Determine the [X, Y] coordinate at the center of the cell enclosing the given text.  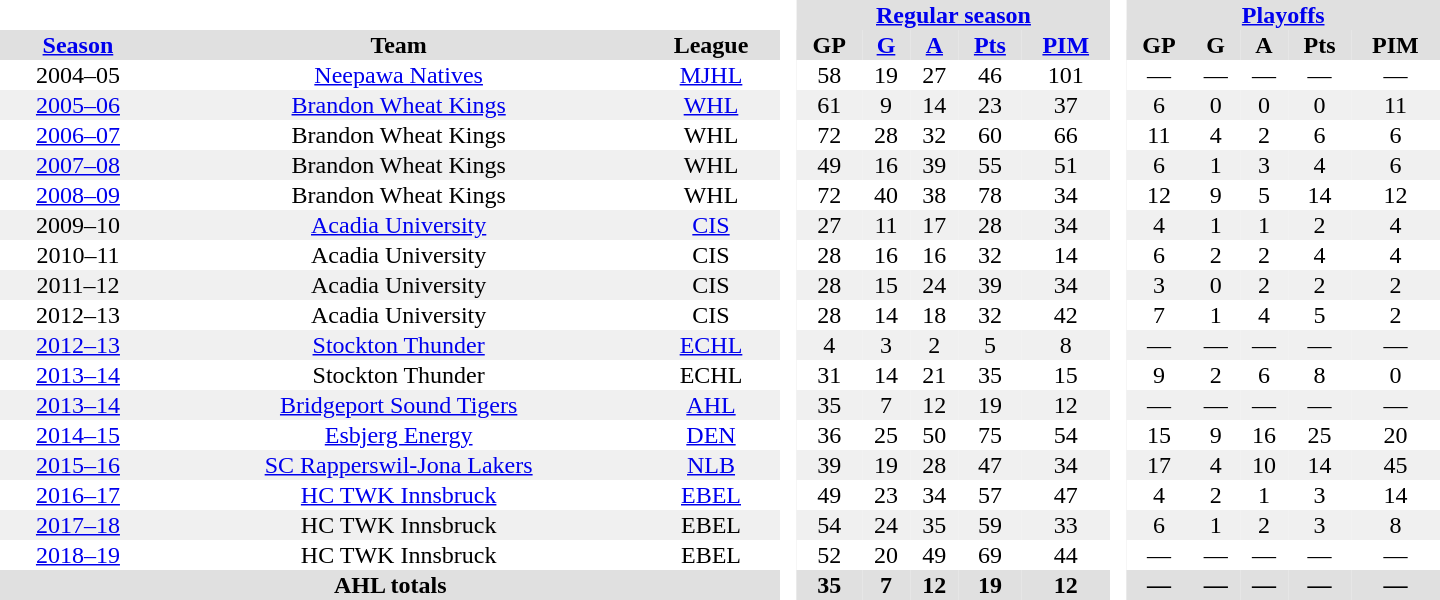
75 [990, 435]
36 [830, 435]
Season [78, 45]
2017–18 [78, 525]
42 [1066, 315]
69 [990, 555]
2011–12 [78, 285]
AHL [710, 405]
Esbjerg Energy [399, 435]
21 [934, 375]
Neepawa Natives [399, 75]
Team [399, 45]
2015–16 [78, 465]
Regular season [954, 15]
60 [990, 135]
18 [934, 315]
51 [1066, 165]
66 [1066, 135]
Playoffs [1283, 15]
38 [934, 195]
61 [830, 105]
2008–09 [78, 195]
52 [830, 555]
2006–07 [78, 135]
DEN [710, 435]
37 [1066, 105]
55 [990, 165]
78 [990, 195]
League [710, 45]
58 [830, 75]
40 [886, 195]
101 [1066, 75]
46 [990, 75]
10 [1264, 465]
MJHL [710, 75]
SC Rapperswil-Jona Lakers [399, 465]
44 [1066, 555]
NLB [710, 465]
57 [990, 495]
45 [1396, 465]
59 [990, 525]
Bridgeport Sound Tigers [399, 405]
2004–05 [78, 75]
2016–17 [78, 495]
2014–15 [78, 435]
2005–06 [78, 105]
31 [830, 375]
2010–11 [78, 255]
AHL totals [390, 585]
2009–10 [78, 225]
33 [1066, 525]
50 [934, 435]
2018–19 [78, 555]
2007–08 [78, 165]
